Find where the given text appears and provide that cell's center as [X, Y] coordinate. 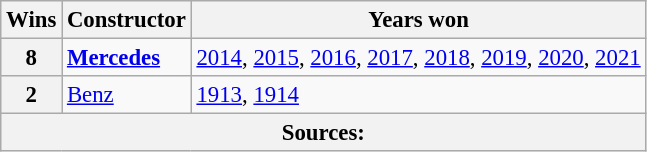
Benz [127, 95]
8 [32, 58]
1913, 1914 [418, 95]
Years won [418, 20]
Wins [32, 20]
2 [32, 95]
Sources: [324, 133]
2014, 2015, 2016, 2017, 2018, 2019, 2020, 2021 [418, 58]
Constructor [127, 20]
Mercedes [127, 58]
